Identify which cell holds the provided text, then report its [X, Y] central coordinate. 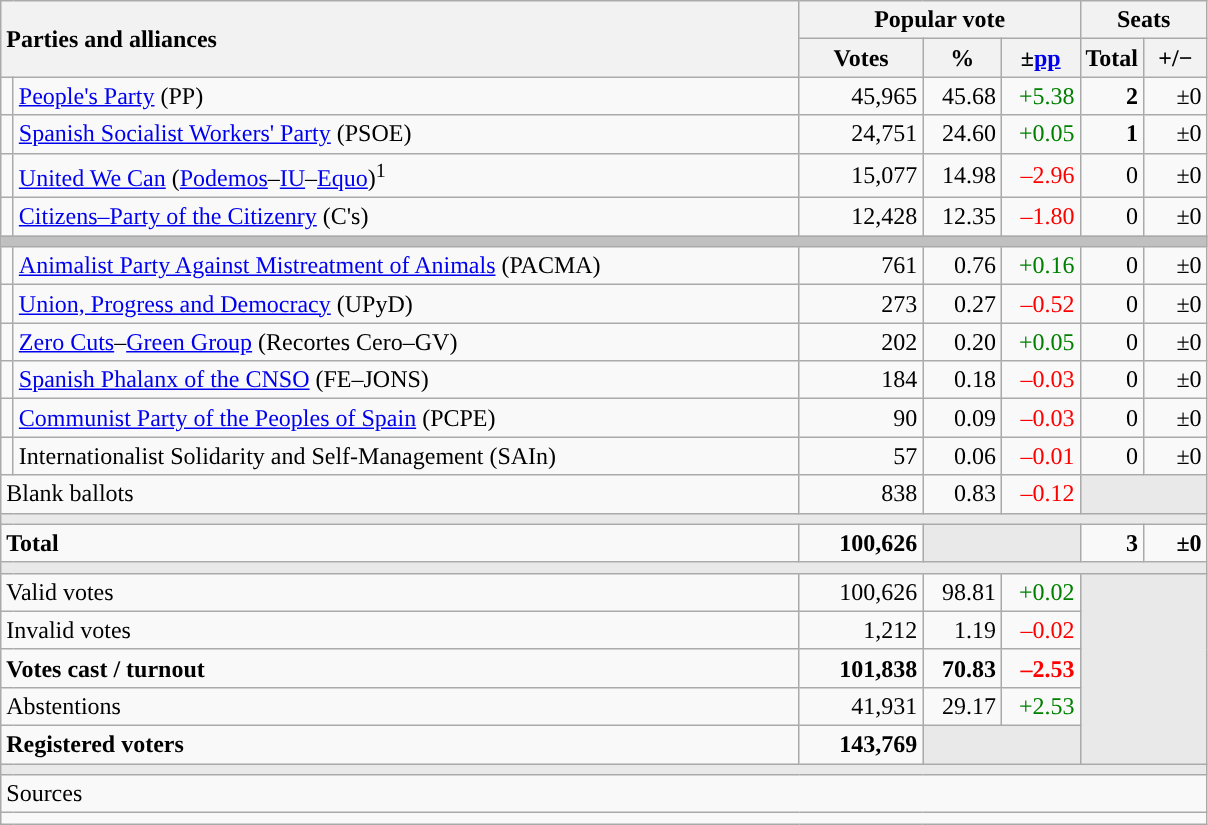
Valid votes [400, 592]
1.19 [962, 630]
+0.02 [1040, 592]
+2.53 [1040, 706]
45.68 [962, 96]
–0.52 [1040, 304]
45,965 [861, 96]
–0.01 [1040, 456]
Seats [1144, 20]
Animalist Party Against Mistreatment of Animals (PACMA) [406, 266]
+5.38 [1040, 96]
0.09 [962, 418]
Invalid votes [400, 630]
273 [861, 304]
Internationalist Solidarity and Self-Management (SAIn) [406, 456]
14.98 [962, 176]
12,428 [861, 217]
Votes [861, 58]
0.76 [962, 266]
2 [1112, 96]
+0.16 [1040, 266]
0.83 [962, 494]
184 [861, 380]
0.06 [962, 456]
838 [861, 494]
–2.96 [1040, 176]
Votes cast / turnout [400, 668]
Registered voters [400, 745]
761 [861, 266]
–2.53 [1040, 668]
Sources [604, 794]
90 [861, 418]
24.60 [962, 134]
Blank ballots [400, 494]
0.27 [962, 304]
41,931 [861, 706]
3 [1112, 543]
People's Party (PP) [406, 96]
70.83 [962, 668]
98.81 [962, 592]
–0.12 [1040, 494]
143,769 [861, 745]
Abstentions [400, 706]
Parties and alliances [400, 39]
57 [861, 456]
Communist Party of the Peoples of Spain (PCPE) [406, 418]
Union, Progress and Democracy (UPyD) [406, 304]
1,212 [861, 630]
United We Can (Podemos–IU–Equo)1 [406, 176]
Spanish Socialist Workers' Party (PSOE) [406, 134]
24,751 [861, 134]
–0.02 [1040, 630]
0.18 [962, 380]
Popular vote [940, 20]
–1.80 [1040, 217]
% [962, 58]
15,077 [861, 176]
±pp [1040, 58]
1 [1112, 134]
101,838 [861, 668]
0.20 [962, 342]
29.17 [962, 706]
Spanish Phalanx of the CNSO (FE–JONS) [406, 380]
+/− [1176, 58]
202 [861, 342]
Citizens–Party of the Citizenry (C's) [406, 217]
Zero Cuts–Green Group (Recortes Cero–GV) [406, 342]
12.35 [962, 217]
